From the cell containing the given text, extract its center point as [x, y] coordinate. 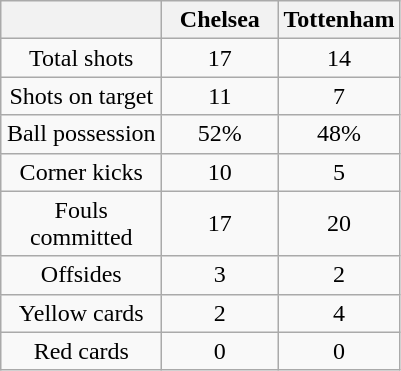
20 [339, 224]
4 [339, 313]
11 [220, 96]
Red cards [82, 351]
Shots on target [82, 96]
Corner kicks [82, 172]
7 [339, 96]
52% [220, 134]
Tottenham [339, 20]
5 [339, 172]
48% [339, 134]
14 [339, 58]
10 [220, 172]
Chelsea [220, 20]
Ball possession [82, 134]
Total shots [82, 58]
3 [220, 275]
Yellow cards [82, 313]
Fouls committed [82, 224]
Offsides [82, 275]
